Extract the [x, y] coordinate from the center of the cell holding the provided text.  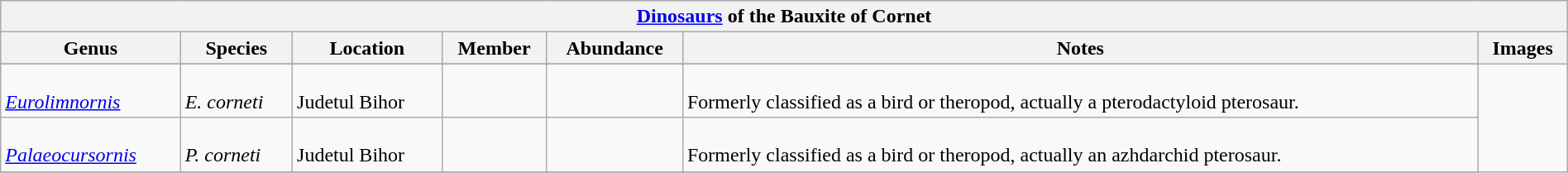
Member [495, 48]
Notes [1080, 48]
Formerly classified as a bird or theropod, actually an azhdarchid pterosaur. [1080, 144]
Location [367, 48]
Abundance [614, 48]
P. corneti [237, 144]
Eurolimnornis [91, 91]
Images [1523, 48]
Palaeocursornis [91, 144]
Formerly classified as a bird or theropod, actually a pterodactyloid pterosaur. [1080, 91]
Genus [91, 48]
Dinosaurs of the Bauxite of Cornet [784, 17]
E. corneti [237, 91]
Species [237, 48]
